Output the [x, y] coordinate of the center of the cell containing the given text.  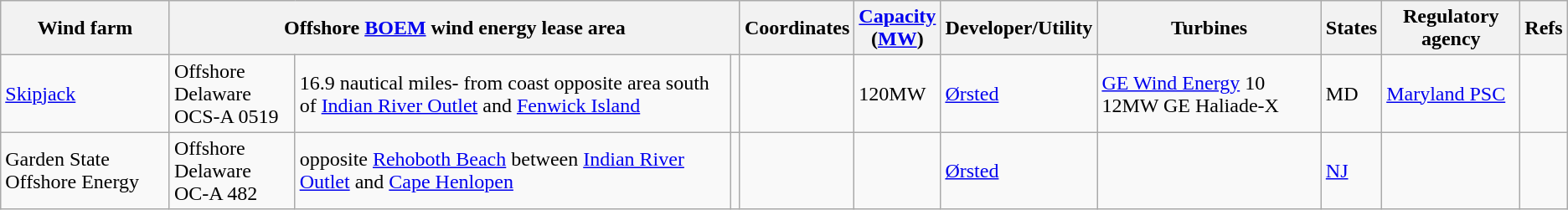
Offshore DelawareOC-A 482 [232, 171]
Developer/Utility [1019, 28]
MD [1351, 94]
NJ [1351, 171]
Wind farm [85, 28]
Offshore BOEM wind energy lease area [454, 28]
16.9 nautical miles- from coast opposite area south of Indian River Outlet and Fenwick Island [513, 94]
120MW [898, 94]
opposite Rehoboth Beach between Indian River Outlet and Cape Henlopen [513, 171]
Turbines [1210, 28]
Maryland PSC [1451, 94]
Offshore DelawareOCS-A 0519 [232, 94]
Refs [1544, 28]
GE Wind Energy 10 12MW GE Haliade-X [1210, 94]
States [1351, 28]
Coordinates [797, 28]
Garden State Offshore Energy [85, 171]
Capacity(MW) [898, 28]
Regulatory agency [1451, 28]
Skipjack [85, 94]
